Identify which cell holds the provided text, then report its [X, Y] central coordinate. 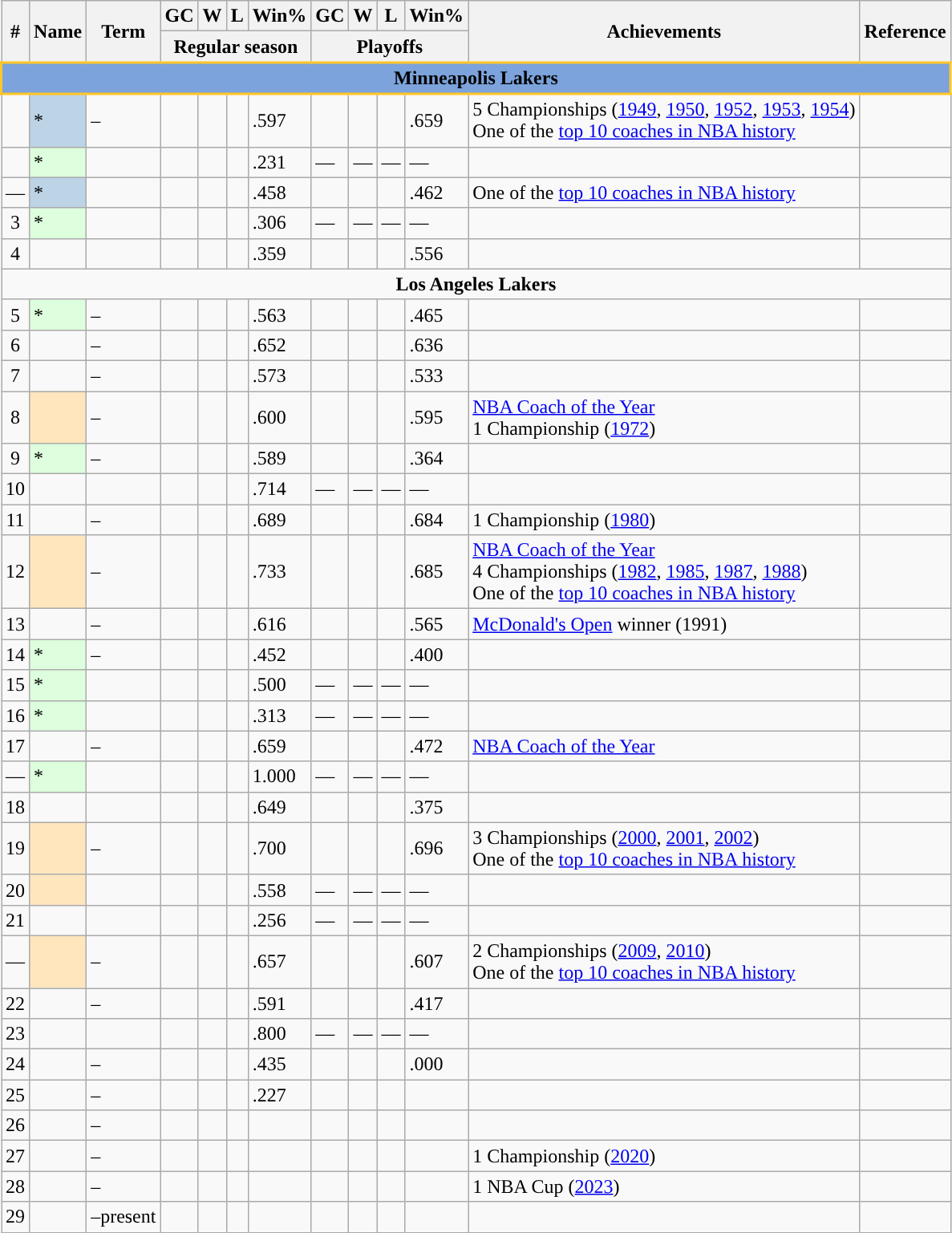
4 [16, 253]
3 Championships (2000, 2001, 2002)One of the top 10 coaches in NBA history [664, 849]
.714 [279, 489]
5 Championships (1949, 1950, 1952, 1953, 1954)One of the top 10 coaches in NBA history [664, 120]
.696 [436, 849]
# [16, 32]
.565 [436, 624]
NBA Coach of the Year4 Championships (1982, 1985, 1987, 1988)One of the top 10 coaches in NBA history [664, 572]
Los Angeles Lakers [476, 284]
.500 [279, 685]
–present [124, 1217]
.684 [436, 520]
.231 [279, 162]
.558 [279, 890]
.000 [436, 1065]
.472 [436, 746]
.556 [436, 253]
.256 [279, 920]
.636 [436, 345]
Reference [905, 32]
Achievements [664, 32]
.616 [279, 624]
.359 [279, 253]
15 [16, 685]
.465 [436, 314]
6 [16, 345]
.800 [279, 1034]
1 Championship (2020) [664, 1156]
.591 [279, 1004]
25 [16, 1095]
.227 [279, 1095]
.607 [436, 961]
.417 [436, 1004]
.364 [436, 459]
.533 [436, 375]
3 [16, 223]
.652 [279, 345]
.595 [436, 417]
19 [16, 849]
.573 [279, 375]
29 [16, 1217]
1 NBA Cup (2023) [664, 1186]
21 [16, 920]
.563 [279, 314]
Name [58, 32]
Minneapolis Lakers [476, 79]
10 [16, 489]
.313 [279, 716]
.435 [279, 1065]
.597 [279, 120]
23 [16, 1034]
14 [16, 655]
26 [16, 1126]
18 [16, 807]
.589 [279, 459]
Playoffs [390, 47]
11 [16, 520]
24 [16, 1065]
.306 [279, 223]
8 [16, 417]
7 [16, 375]
1.000 [279, 777]
Term [124, 32]
.400 [436, 655]
.649 [279, 807]
.462 [436, 193]
.733 [279, 572]
27 [16, 1156]
One of the top 10 coaches in NBA history [664, 193]
13 [16, 624]
1 Championship (1980) [664, 520]
.657 [279, 961]
.700 [279, 849]
.689 [279, 520]
2 Championships (2009, 2010)One of the top 10 coaches in NBA history [664, 961]
28 [16, 1186]
22 [16, 1004]
.685 [436, 572]
12 [16, 572]
16 [16, 716]
20 [16, 890]
NBA Coach of the Year1 Championship (1972) [664, 417]
NBA Coach of the Year [664, 746]
.452 [279, 655]
17 [16, 746]
5 [16, 314]
.458 [279, 193]
Regular season [236, 47]
.375 [436, 807]
.600 [279, 417]
9 [16, 459]
McDonald's Open winner (1991) [664, 624]
